Find where the given text appears and provide that cell's center as [x, y] coordinate. 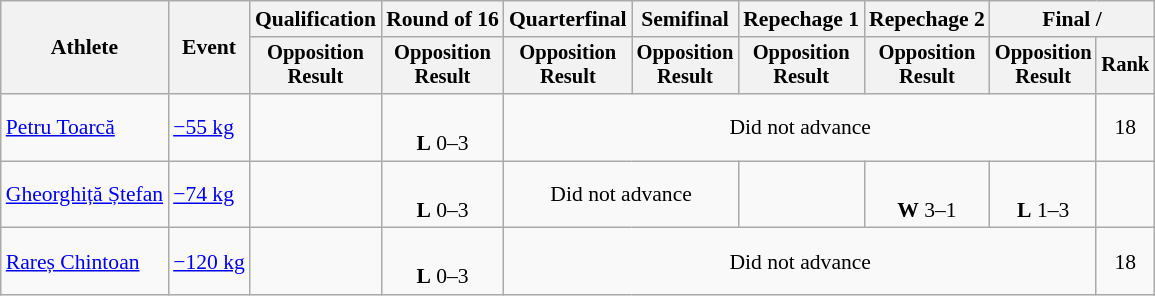
Semifinal [686, 19]
−55 kg [209, 128]
−120 kg [209, 262]
Quarterfinal [568, 19]
Final / [1072, 19]
Repechage 2 [927, 19]
Event [209, 48]
Petru Toarcă [84, 128]
W 3–1 [927, 194]
−74 kg [209, 194]
Athlete [84, 48]
L 1–3 [1044, 194]
Repechage 1 [801, 19]
Rank [1125, 66]
Qualification [316, 19]
Round of 16 [442, 19]
Rareș Chintoan [84, 262]
Gheorghiță Ștefan [84, 194]
